Pinpoint the cell where the given text exists, returning its (x, y) midpoint coordinate. 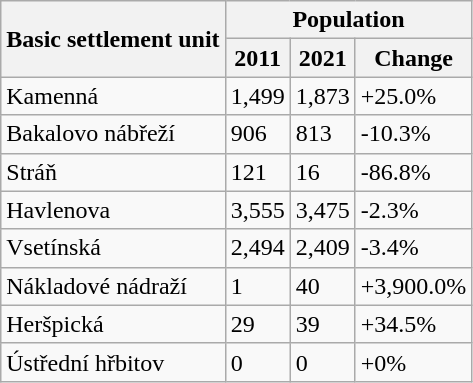
1,873 (322, 96)
+3,900.0% (414, 286)
+0% (414, 362)
Population (348, 20)
2011 (258, 58)
Vsetínská (113, 248)
2,494 (258, 248)
121 (258, 172)
1 (258, 286)
16 (322, 172)
Kamenná (113, 96)
-2.3% (414, 210)
Ústřední hřbitov (113, 362)
-86.8% (414, 172)
Havlenova (113, 210)
1,499 (258, 96)
29 (258, 324)
Bakalovo nábřeží (113, 134)
Heršpická (113, 324)
-3.4% (414, 248)
906 (258, 134)
Basic settlement unit (113, 39)
2021 (322, 58)
39 (322, 324)
+25.0% (414, 96)
-10.3% (414, 134)
3,555 (258, 210)
Change (414, 58)
2,409 (322, 248)
+34.5% (414, 324)
Nákladové nádraží (113, 286)
40 (322, 286)
3,475 (322, 210)
813 (322, 134)
Stráň (113, 172)
